From the cell containing the given text, extract its center point as [x, y] coordinate. 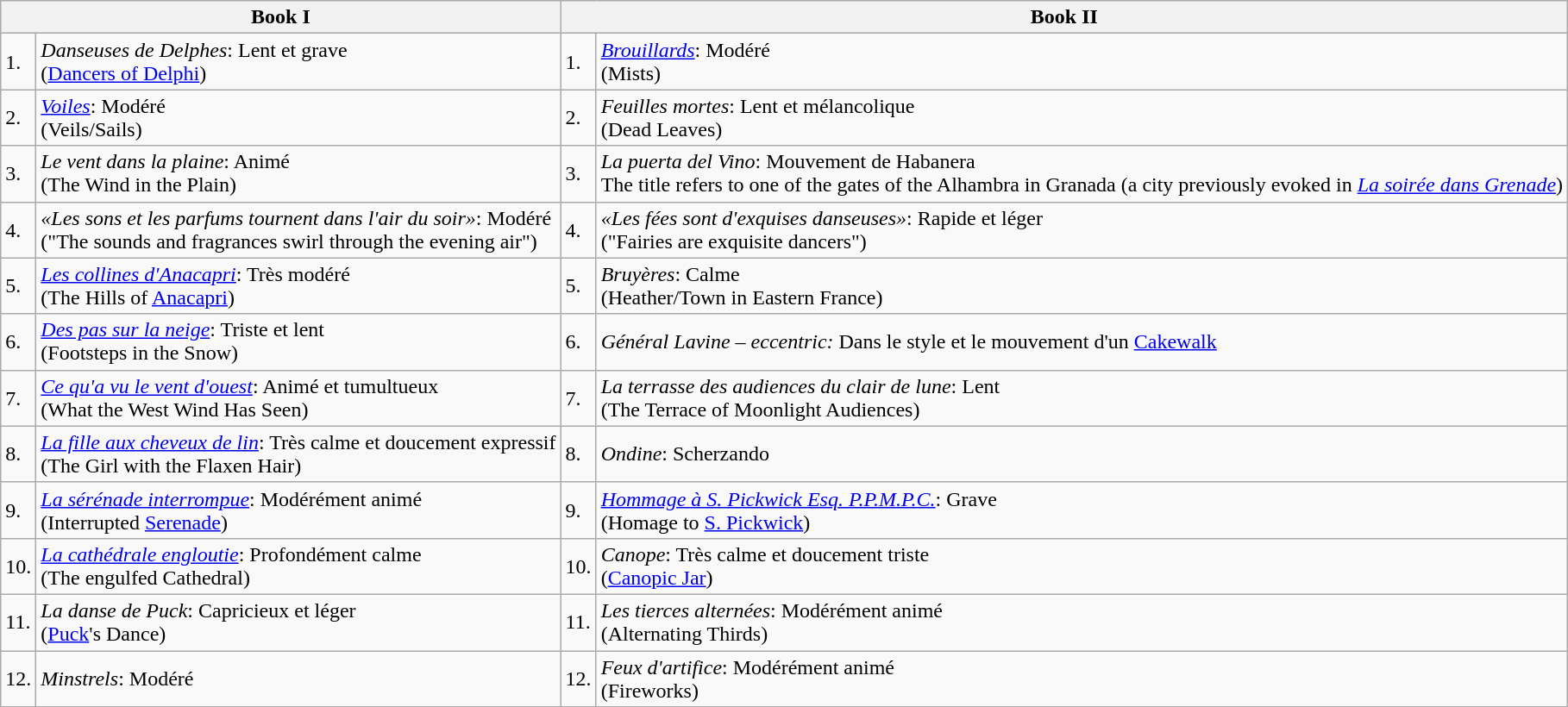
Général Lavine – eccentric: Dans le style et le mouvement d'un Cakewalk [1082, 341]
Brouillards: Modéré(Mists) [1082, 62]
Hommage à S. Pickwick Esq. P.P.M.P.C.: Grave(Homage to S. Pickwick) [1082, 510]
La sérénade interrompue: Modérément animé(Interrupted Serenade) [298, 510]
Book II [1064, 17]
Canope: Très calme et doucement triste(Canopic Jar) [1082, 566]
Danseuses de Delphes: Lent et grave(Dancers of Delphi) [298, 62]
Minstrels: Modéré [298, 678]
La danse de Puck: Capricieux et léger(Puck's Dance) [298, 623]
Feuilles mortes: Lent et mélancolique(Dead Leaves) [1082, 117]
Des pas sur la neige: Triste et lent(Footsteps in the Snow) [298, 341]
«Les sons et les parfums tournent dans l'air du soir»: Modéré("The sounds and fragrances swirl through the evening air") [298, 229]
La cathédrale engloutie: Profondément calme(The engulfed Cathedral) [298, 566]
La fille aux cheveux de lin: Très calme et doucement expressif(The Girl with the Flaxen Hair) [298, 454]
La terrasse des audiences du clair de lune: Lent(The Terrace of Moonlight Audiences) [1082, 398]
Feux d'artifice: Modérément animé(Fireworks) [1082, 678]
Les collines d'Anacapri: Très modéré(The Hills of Anacapri) [298, 286]
«Les fées sont d'exquises danseuses»: Rapide et léger("Fairies are exquisite dancers") [1082, 229]
Book I [281, 17]
Le vent dans la plaine: Animé(The Wind in the Plain) [298, 174]
Bruyères: Calme(Heather/Town in Eastern France) [1082, 286]
Les tierces alternées: Modérément animé(Alternating Thirds) [1082, 623]
Voiles: Modéré(Veils/Sails) [298, 117]
Ce qu'a vu le vent d'ouest: Animé et tumultueux(What the West Wind Has Seen) [298, 398]
Ondine: Scherzando [1082, 454]
